For the text-containing cell, return its midpoint in [X, Y] coordinate format. 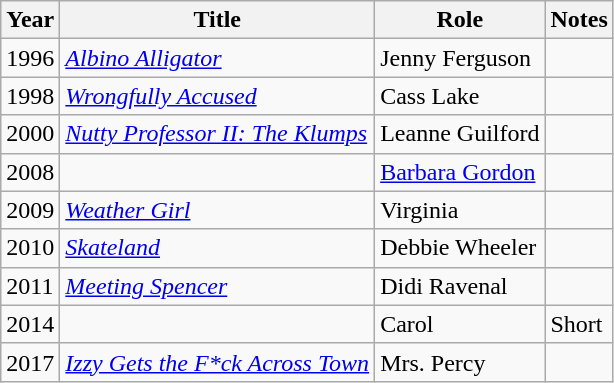
2009 [30, 210]
Albino Alligator [218, 58]
Didi Ravenal [460, 286]
2000 [30, 134]
1998 [30, 96]
Mrs. Percy [460, 362]
Leanne Guilford [460, 134]
Notes [579, 20]
Cass Lake [460, 96]
2010 [30, 248]
Izzy Gets the F*ck Across Town [218, 362]
Nutty Professor II: The Klumps [218, 134]
Virginia [460, 210]
Weather Girl [218, 210]
Debbie Wheeler [460, 248]
Carol [460, 324]
Jenny Ferguson [460, 58]
2008 [30, 172]
Skateland [218, 248]
Title [218, 20]
Wrongfully Accused [218, 96]
2017 [30, 362]
Role [460, 20]
Short [579, 324]
1996 [30, 58]
2011 [30, 286]
Meeting Spencer [218, 286]
Barbara Gordon [460, 172]
Year [30, 20]
2014 [30, 324]
